Provide the [x, y] coordinate of the cell's center where the given text is located.  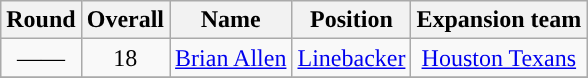
Linebacker [352, 58]
Name [231, 20]
Brian Allen [231, 58]
18 [125, 58]
Overall [125, 20]
Position [352, 20]
Expansion team [499, 20]
Round [41, 20]
Houston Texans [499, 58]
—— [41, 58]
